Locate the cell with the specified text and output its (x, y) center coordinate. 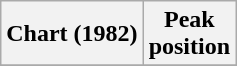
Chart (1982) (72, 34)
Peakposition (189, 34)
